Provide the (x, y) coordinate of the cell's center where the given text is located.  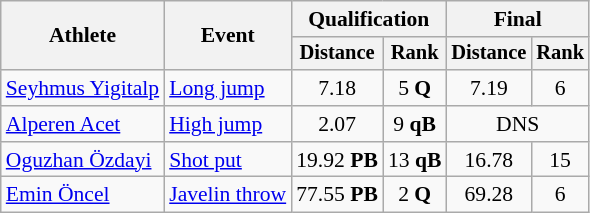
2.07 (337, 124)
Javelin throw (228, 195)
7.19 (488, 88)
2 Q (415, 195)
Shot put (228, 160)
Qualification (368, 19)
16.78 (488, 160)
13 qB (415, 160)
9 qB (415, 124)
Long jump (228, 88)
Alperen Acet (82, 124)
7.18 (337, 88)
69.28 (488, 195)
15 (560, 160)
5 Q (415, 88)
Event (228, 36)
Oguzhan Özdayi (82, 160)
High jump (228, 124)
19.92 PB (337, 160)
Emin Öncel (82, 195)
Seyhmus Yigitalp (82, 88)
77.55 PB (337, 195)
DNS (517, 124)
Athlete (82, 36)
Final (517, 19)
